Provide the [x, y] coordinate of the cell's center where the given text is located.  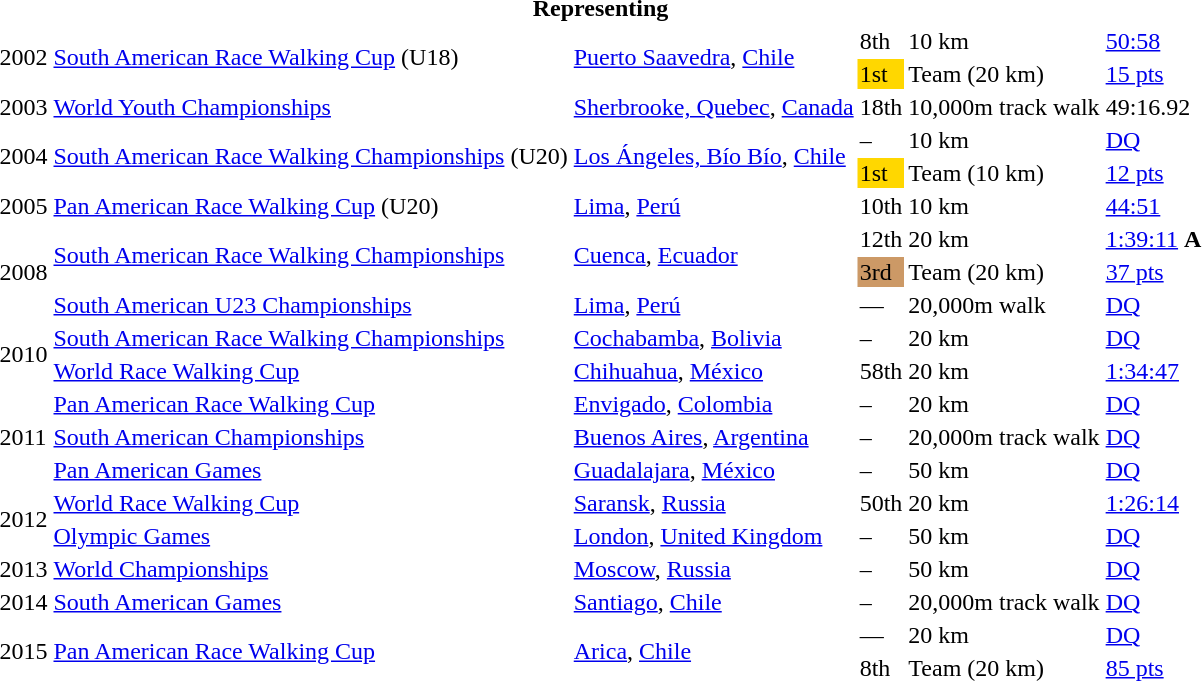
8th [881, 41]
South American Championships [310, 437]
Moscow, Russia [714, 569]
Buenos Aires, Argentina [714, 437]
Cuenca, Ecuador [714, 256]
Saransk, Russia [714, 503]
London, United Kingdom [714, 536]
Guadalajara, México [714, 470]
World Youth Championships [310, 107]
Pan American Games [310, 470]
12th [881, 239]
Olympic Games [310, 536]
South American U23 Championships [310, 305]
World Championships [310, 569]
Envigado, Colombia [714, 404]
Santiago, Chile [714, 602]
Pan American Race Walking Cup (U20) [310, 206]
South American Race Walking Championships (U20) [310, 156]
Pan American Race Walking Cup [310, 404]
South American Games [310, 602]
50th [881, 503]
Los Ángeles, Bío Bío, Chile [714, 156]
18th [881, 107]
Puerto Saavedra, Chile [714, 58]
Cochabamba, Bolivia [714, 338]
20,000m walk [1004, 305]
58th [881, 371]
Team (10 km) [1004, 173]
10,000m track walk [1004, 107]
Sherbrooke, Quebec, Canada [714, 107]
10th [881, 206]
3rd [881, 272]
Chihuahua, México [714, 371]
South American Race Walking Cup (U18) [310, 58]
